Scan for the cell matching the given text and deliver its [x, y] coordinate at center. 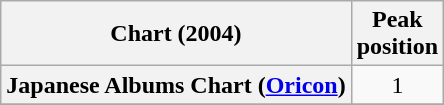
Peak position [397, 34]
Chart (2004) [176, 34]
1 [397, 85]
Japanese Albums Chart (Oricon) [176, 85]
